Return the (x, y) coordinate for the center point of the cell that contains the specified text.  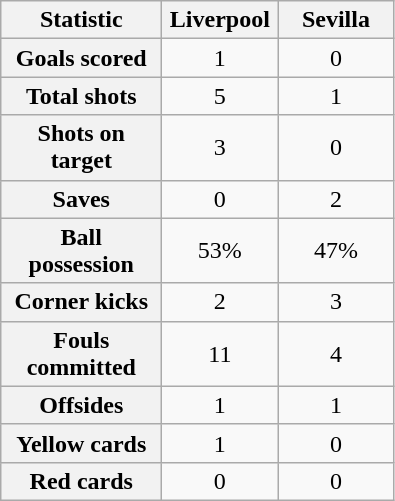
Total shots (82, 96)
4 (336, 354)
Yellow cards (82, 443)
Corner kicks (82, 302)
Offsides (82, 405)
Red cards (82, 481)
11 (220, 354)
Sevilla (336, 20)
Saves (82, 199)
47% (336, 250)
Shots on target (82, 148)
5 (220, 96)
Fouls committed (82, 354)
Liverpool (220, 20)
53% (220, 250)
Statistic (82, 20)
Ball possession (82, 250)
Goals scored (82, 58)
